From the cell containing the given text, extract its center point as (x, y) coordinate. 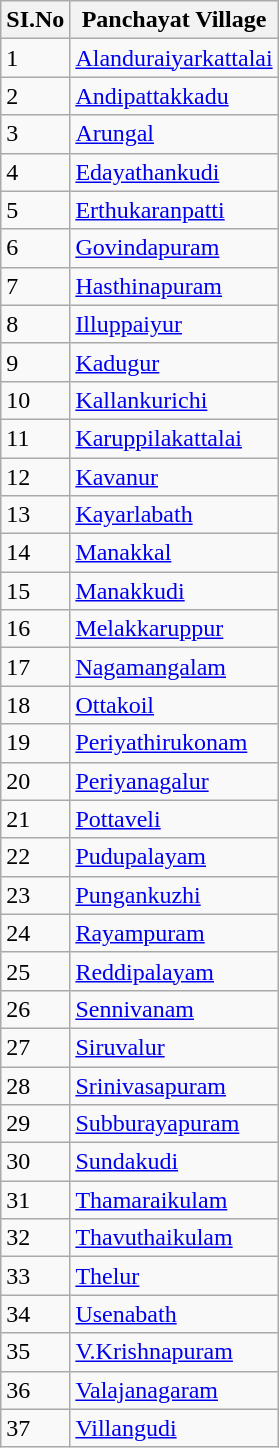
Kayarlabath (174, 515)
22 (36, 857)
2 (36, 96)
Kavanur (174, 477)
Andipattakkadu (174, 96)
17 (36, 667)
Arungal (174, 134)
32 (36, 1238)
7 (36, 286)
Alanduraiyarkattalai (174, 58)
10 (36, 400)
Kallankurichi (174, 400)
Manakkudi (174, 591)
29 (36, 1124)
30 (36, 1162)
8 (36, 324)
16 (36, 629)
3 (36, 134)
Thavuthaikulam (174, 1238)
1 (36, 58)
20 (36, 781)
35 (36, 1352)
Panchayat Village (174, 20)
24 (36, 933)
Pudupalayam (174, 857)
Rayampuram (174, 933)
Edayathankudi (174, 172)
Illuppaiyur (174, 324)
26 (36, 1009)
Thelur (174, 1276)
Villangudi (174, 1428)
Ottakoil (174, 705)
18 (36, 705)
13 (36, 515)
Srinivasapuram (174, 1085)
28 (36, 1085)
Pottaveli (174, 819)
23 (36, 895)
37 (36, 1428)
31 (36, 1200)
6 (36, 248)
Periyanagalur (174, 781)
34 (36, 1314)
Sundakudi (174, 1162)
11 (36, 438)
4 (36, 172)
Sennivanam (174, 1009)
27 (36, 1047)
25 (36, 971)
SI.No (36, 20)
Melakkaruppur (174, 629)
Pungankuzhi (174, 895)
Reddipalayam (174, 971)
Nagamangalam (174, 667)
Erthukaranpatti (174, 210)
33 (36, 1276)
Periyathirukonam (174, 743)
15 (36, 591)
Usenabath (174, 1314)
36 (36, 1390)
Govindapuram (174, 248)
19 (36, 743)
V.Krishnapuram (174, 1352)
21 (36, 819)
Siruvalur (174, 1047)
Valajanagaram (174, 1390)
5 (36, 210)
Thamaraikulam (174, 1200)
14 (36, 553)
9 (36, 362)
Karuppilakattalai (174, 438)
Manakkal (174, 553)
Hasthinapuram (174, 286)
Kadugur (174, 362)
Subburayapuram (174, 1124)
12 (36, 477)
